Search for the cell housing the specified text and yield its [x, y] center coordinate. 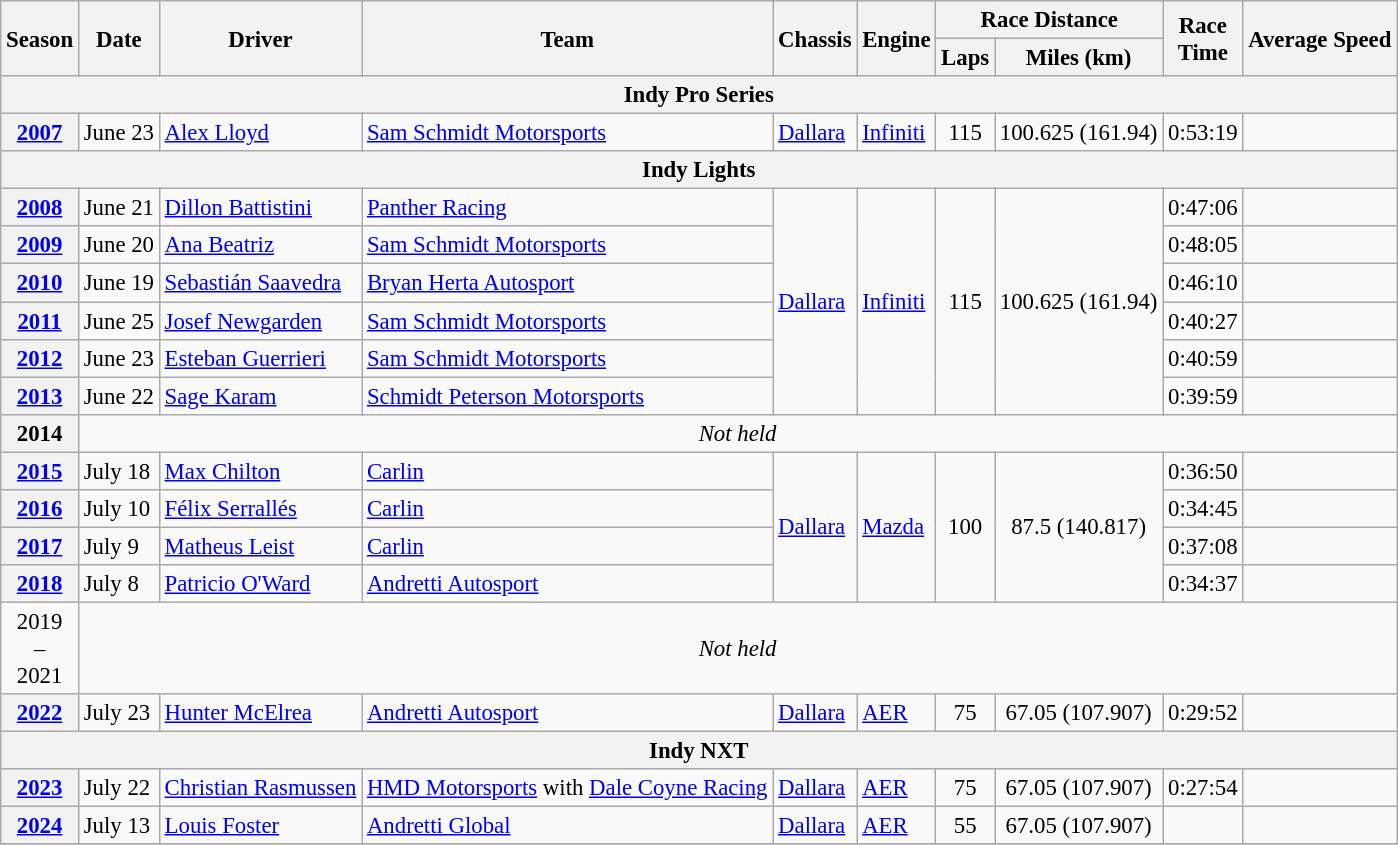
2008 [40, 208]
55 [966, 826]
July 8 [118, 584]
Andretti Global [568, 826]
Laps [966, 58]
Indy NXT [699, 751]
2023 [40, 788]
June 19 [118, 283]
2019–2021 [40, 648]
0:40:27 [1203, 321]
July 10 [118, 509]
Chassis [815, 38]
June 22 [118, 396]
Mazda [896, 527]
Indy Pro Series [699, 95]
Sebastián Saavedra [260, 283]
2011 [40, 321]
0:53:19 [1203, 133]
July 18 [118, 471]
Team [568, 38]
2024 [40, 826]
Félix Serrallés [260, 509]
Average Speed [1320, 38]
2016 [40, 509]
Esteban Guerrieri [260, 358]
Race Distance [1050, 20]
June 21 [118, 208]
0:36:50 [1203, 471]
0:34:37 [1203, 584]
Alex Lloyd [260, 133]
Max Chilton [260, 471]
Louis Foster [260, 826]
Season [40, 38]
0:39:59 [1203, 396]
0:29:52 [1203, 713]
2009 [40, 245]
Matheus Leist [260, 546]
Engine [896, 38]
0:34:45 [1203, 509]
Ana Beatriz [260, 245]
June 20 [118, 245]
0:37:08 [1203, 546]
Driver [260, 38]
2018 [40, 584]
0:27:54 [1203, 788]
Bryan Herta Autosport [568, 283]
Panther Racing [568, 208]
0:47:06 [1203, 208]
Date [118, 38]
87.5 (140.817) [1079, 527]
2012 [40, 358]
July 23 [118, 713]
July 9 [118, 546]
0:46:10 [1203, 283]
Josef Newgarden [260, 321]
Christian Rasmussen [260, 788]
2013 [40, 396]
Indy Lights [699, 170]
Dillon Battistini [260, 208]
0:48:05 [1203, 245]
2007 [40, 133]
2022 [40, 713]
Miles (km) [1079, 58]
2010 [40, 283]
2017 [40, 546]
HMD Motorsports with Dale Coyne Racing [568, 788]
Patricio O'Ward [260, 584]
0:40:59 [1203, 358]
2015 [40, 471]
July 22 [118, 788]
RaceTime [1203, 38]
Schmidt Peterson Motorsports [568, 396]
Sage Karam [260, 396]
July 13 [118, 826]
2014 [40, 433]
Hunter McElrea [260, 713]
100 [966, 527]
June 25 [118, 321]
